From the cell containing the given text, extract its center point as [x, y] coordinate. 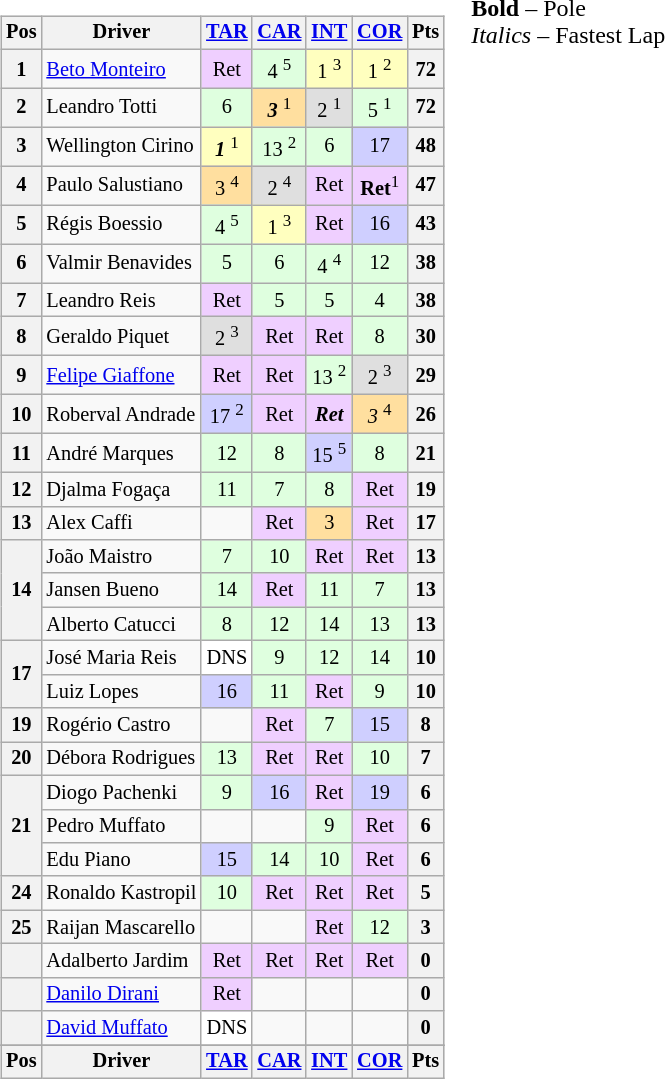
Beto Monteiro [121, 68]
47 [426, 186]
José Maria Reis [121, 658]
20 [21, 759]
2 1 [329, 108]
Djalma Fogaça [121, 489]
Jansen Bueno [121, 590]
Wellington Cirino [121, 146]
4 4 [329, 264]
3 1 [279, 108]
Ronaldo Kastropil [121, 893]
48 [426, 146]
Régis Boessio [121, 224]
Ret1 [380, 186]
Débora Rodrigues [121, 759]
Roberval Andrade [121, 414]
2 4 [279, 186]
29 [426, 376]
David Muffato [121, 1028]
30 [426, 336]
Adalberto Jardim [121, 961]
43 [426, 224]
24 [21, 893]
João Maistro [121, 557]
Edu Piano [121, 860]
Alex Caffi [121, 523]
Pedro Muffato [121, 826]
Paulo Salustiano [121, 186]
15 5 [329, 454]
Leandro Reis [121, 300]
25 [21, 927]
Felipe Giaffone [121, 376]
5 1 [380, 108]
Rogério Castro [121, 725]
Valmir Benavides [121, 264]
1 2 [380, 68]
Diogo Pachenki [121, 792]
Luiz Lopes [121, 691]
1 1 [226, 146]
Danilo Dirani [121, 994]
Raijan Mascarello [121, 927]
17 2 [226, 414]
Geraldo Piquet [121, 336]
André Marques [121, 454]
2 [21, 108]
1 [21, 68]
26 [426, 414]
Alberto Catucci [121, 624]
Leandro Totti [121, 108]
